From the cell containing the given text, extract its center point as (X, Y) coordinate. 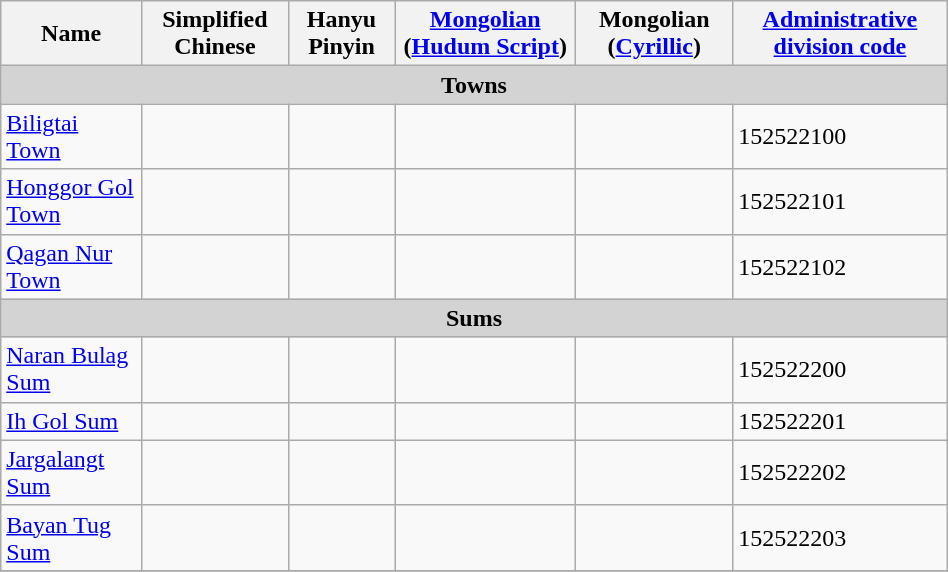
Biligtai Town (72, 136)
Hanyu Pinyin (342, 34)
Name (72, 34)
152522202 (840, 472)
152522101 (840, 202)
Simplified Chinese (214, 34)
Ih Gol Sum (72, 421)
152522201 (840, 421)
152522203 (840, 538)
Jargalangt Sum (72, 472)
Administrative division code (840, 34)
Bayan Tug Sum (72, 538)
152522100 (840, 136)
Towns (474, 85)
Honggor Gol Town (72, 202)
Naran Bulag Sum (72, 370)
152522200 (840, 370)
Mongolian (Cyrillic) (654, 34)
152522102 (840, 266)
Mongolian (Hudum Script) (486, 34)
Sums (474, 318)
Qagan Nur Town (72, 266)
